For the text-containing cell, return its midpoint in [X, Y] coordinate format. 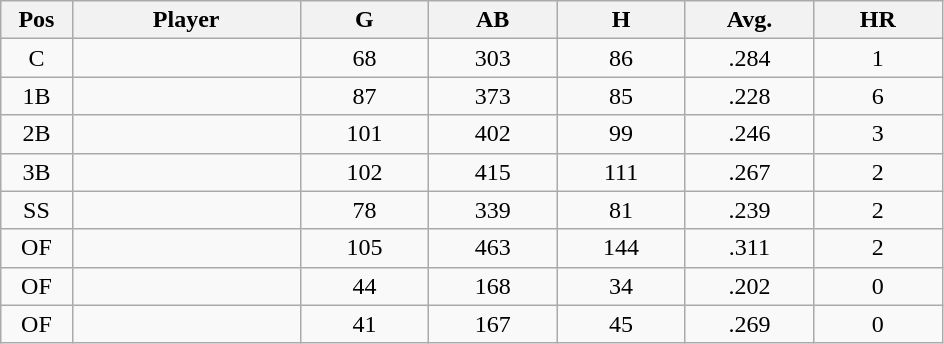
415 [493, 172]
86 [621, 58]
44 [364, 286]
.267 [749, 172]
78 [364, 210]
303 [493, 58]
G [364, 20]
.228 [749, 96]
105 [364, 248]
.202 [749, 286]
C [36, 58]
87 [364, 96]
2B [36, 134]
1 [878, 58]
144 [621, 248]
.284 [749, 58]
85 [621, 96]
6 [878, 96]
99 [621, 134]
101 [364, 134]
HR [878, 20]
45 [621, 324]
34 [621, 286]
102 [364, 172]
.269 [749, 324]
Avg. [749, 20]
Pos [36, 20]
Player [186, 20]
81 [621, 210]
68 [364, 58]
167 [493, 324]
339 [493, 210]
463 [493, 248]
41 [364, 324]
111 [621, 172]
.246 [749, 134]
AB [493, 20]
3B [36, 172]
168 [493, 286]
SS [36, 210]
1B [36, 96]
.239 [749, 210]
H [621, 20]
3 [878, 134]
402 [493, 134]
.311 [749, 248]
373 [493, 96]
